Detect which cell encompasses the target text, then output its [X, Y] center coordinate. 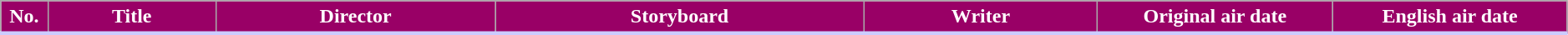
Writer [981, 17]
Original air date [1215, 17]
Title [132, 17]
No. [24, 17]
Storyboard [680, 17]
English air date [1450, 17]
Director [356, 17]
